Find where the given text appears and provide that cell's center as [X, Y] coordinate. 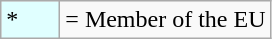
= Member of the EU [166, 20]
* [30, 20]
